Determine the [X, Y] coordinate at the center of the cell enclosing the given text.  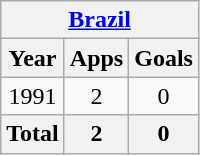
Year [33, 58]
Brazil [100, 20]
Total [33, 134]
Apps [96, 58]
Goals [164, 58]
1991 [33, 96]
